For the text-containing cell, return its midpoint in [x, y] coordinate format. 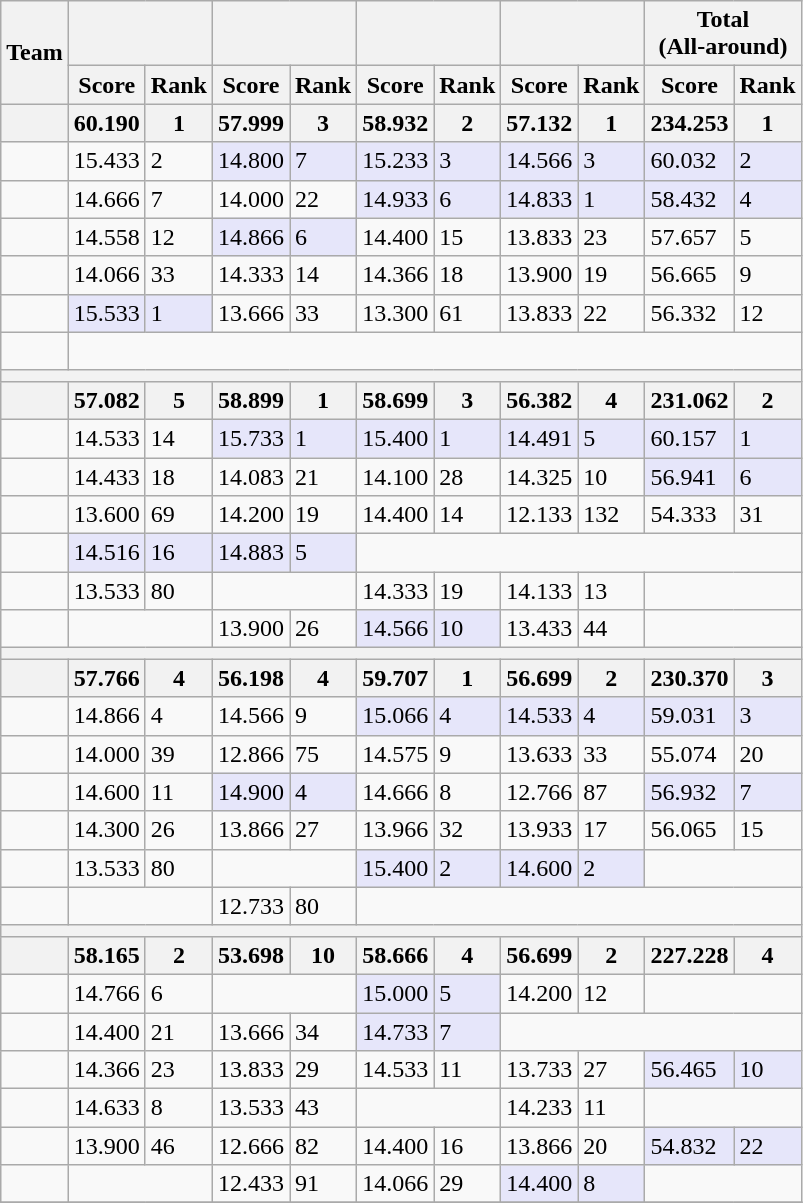
58.165 [106, 955]
54.832 [690, 1146]
13.933 [540, 830]
14.558 [106, 237]
13.600 [106, 515]
12.733 [250, 906]
231.062 [690, 400]
75 [324, 754]
28 [468, 477]
14.883 [250, 553]
15.233 [396, 161]
44 [612, 629]
14.516 [106, 553]
234.253 [690, 123]
58.432 [690, 199]
56.665 [690, 275]
55.074 [690, 754]
15.000 [396, 993]
13.966 [396, 830]
69 [178, 515]
13 [612, 591]
58.666 [396, 955]
53.698 [250, 955]
57.999 [250, 123]
14.766 [106, 993]
39 [178, 754]
56.941 [690, 477]
34 [324, 1031]
60.157 [690, 438]
Total(All-around) [723, 34]
91 [324, 1184]
Team [35, 52]
57.766 [106, 678]
60.190 [106, 123]
14.800 [250, 161]
46 [178, 1146]
12.666 [250, 1146]
14.433 [106, 477]
15.533 [106, 313]
12.866 [250, 754]
14.833 [540, 199]
14.233 [540, 1108]
12.433 [250, 1184]
57.082 [106, 400]
57.657 [690, 237]
32 [468, 830]
132 [612, 515]
58.699 [396, 400]
43 [324, 1108]
14.083 [250, 477]
13.733 [540, 1070]
17 [612, 830]
56.332 [690, 313]
230.370 [690, 678]
14.933 [396, 199]
87 [612, 792]
57.132 [540, 123]
13.433 [540, 629]
14.325 [540, 477]
59.707 [396, 678]
56.065 [690, 830]
58.899 [250, 400]
59.031 [690, 716]
14.300 [106, 830]
58.932 [396, 123]
15.433 [106, 161]
14.100 [396, 477]
14.733 [396, 1031]
15.066 [396, 716]
56.382 [540, 400]
12.133 [540, 515]
54.333 [690, 515]
13.300 [396, 313]
14.575 [396, 754]
14.491 [540, 438]
12.766 [540, 792]
56.465 [690, 1070]
14.133 [540, 591]
31 [768, 515]
56.932 [690, 792]
227.228 [690, 955]
14.900 [250, 792]
61 [468, 313]
56.198 [250, 678]
82 [324, 1146]
13.633 [540, 754]
14.633 [106, 1108]
60.032 [690, 161]
15.733 [250, 438]
